Capture the cell that displays the provided text and extract its (x, y) central coordinate. 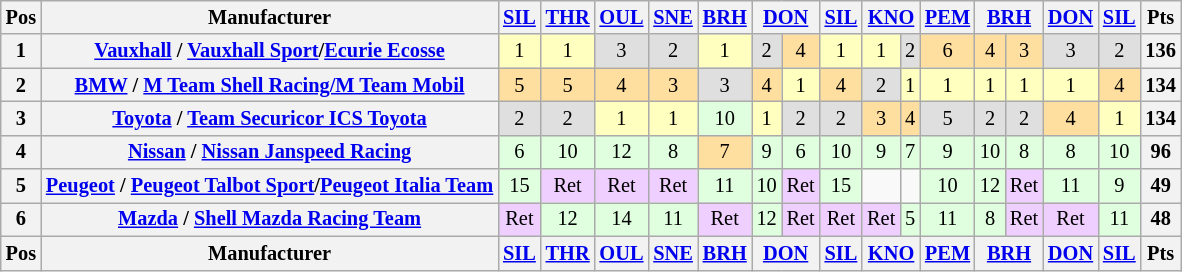
Mazda / Shell Mazda Racing Team (270, 219)
Toyota / Team Securicor ICS Toyota (270, 118)
Peugeot / Peugeot Talbot Sport/Peugeot Italia Team (270, 186)
49 (1161, 186)
14 (622, 219)
136 (1161, 51)
96 (1161, 152)
Vauxhall / Vauxhall Sport/Ecurie Ecosse (270, 51)
Nissan / Nissan Janspeed Racing (270, 152)
BMW / M Team Shell Racing/M Team Mobil (270, 85)
48 (1161, 219)
